Identify which cell holds the provided text, then report its (x, y) central coordinate. 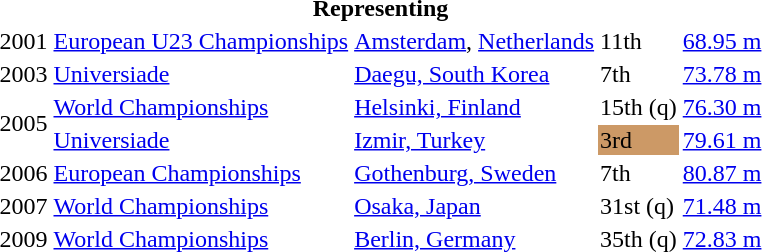
Izmir, Turkey (474, 140)
31st (q) (639, 206)
Daegu, South Korea (474, 74)
Amsterdam, Netherlands (474, 41)
Helsinki, Finland (474, 107)
15th (q) (639, 107)
11th (639, 41)
Gothenburg, Sweden (474, 173)
European Championships (201, 173)
Osaka, Japan (474, 206)
3rd (639, 140)
European U23 Championships (201, 41)
